Identify which cell holds the provided text, then report its [x, y] central coordinate. 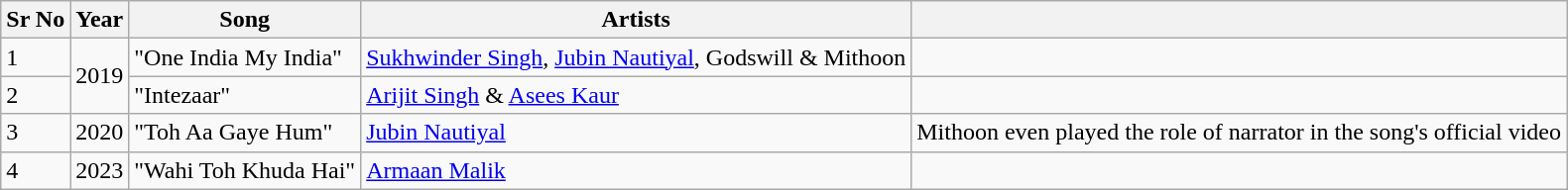
1 [36, 57]
3 [36, 133]
2023 [99, 170]
2 [36, 95]
2019 [99, 76]
Sukhwinder Singh, Jubin Nautiyal, Godswill & Mithoon [637, 57]
"Intezaar" [245, 95]
Artists [637, 20]
Song [245, 20]
Arijit Singh & Asees Kaur [637, 95]
Year [99, 20]
2020 [99, 133]
"Toh Aa Gaye Hum" [245, 133]
"One India My India" [245, 57]
Mithoon even played the role of narrator in the song's official video [1240, 133]
Jubin Nautiyal [637, 133]
4 [36, 170]
"Wahi Toh Khuda Hai" [245, 170]
Sr No [36, 20]
Armaan Malik [637, 170]
